Capture the cell that displays the provided text and extract its [X, Y] central coordinate. 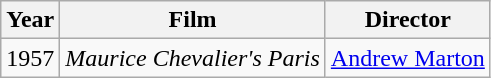
Maurice Chevalier's Paris [193, 58]
Year [30, 20]
Andrew Marton [408, 58]
1957 [30, 58]
Film [193, 20]
Director [408, 20]
